Return [X, Y] of the center of cell containing provided text 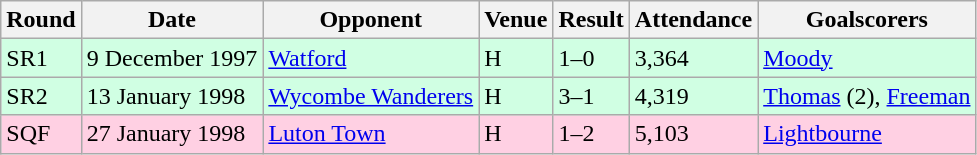
Goalscorers [867, 20]
13 January 1998 [172, 96]
5,103 [693, 134]
SR2 [41, 96]
Moody [867, 58]
Lightbourne [867, 134]
27 January 1998 [172, 134]
Watford [371, 58]
Opponent [371, 20]
3,364 [693, 58]
Round [41, 20]
9 December 1997 [172, 58]
1–0 [591, 58]
1–2 [591, 134]
Venue [516, 20]
Result [591, 20]
4,319 [693, 96]
Luton Town [371, 134]
3–1 [591, 96]
Attendance [693, 20]
SQF [41, 134]
SR1 [41, 58]
Date [172, 20]
Thomas (2), Freeman [867, 96]
Wycombe Wanderers [371, 96]
